Return [X, Y] of the center of cell containing provided text 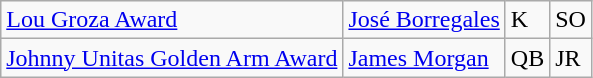
K [527, 20]
Johnny Unitas Golden Arm Award [172, 58]
QB [527, 58]
JR [571, 58]
José Borregales [424, 20]
Lou Groza Award [172, 20]
SO [571, 20]
James Morgan [424, 58]
